Find where the given text appears and provide that cell's center as (x, y) coordinate. 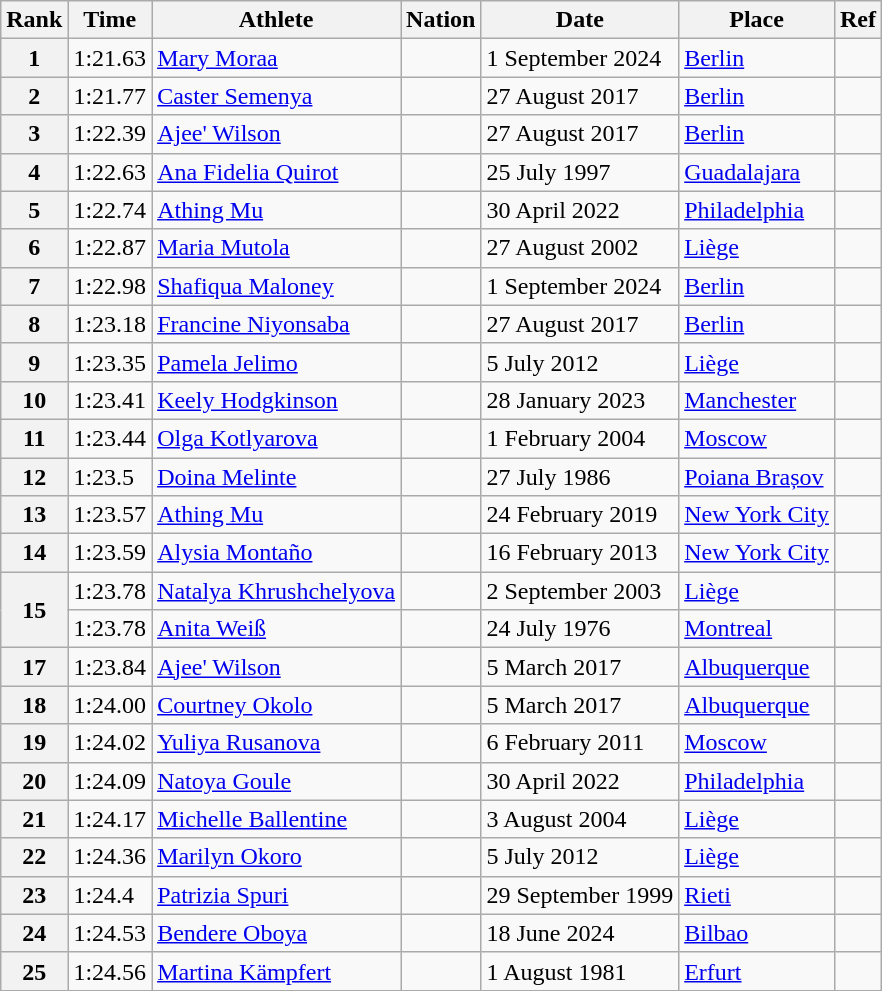
1:24.02 (110, 743)
22 (34, 857)
27 July 1986 (580, 477)
24 February 2019 (580, 515)
24 (34, 933)
4 (34, 172)
1:22.98 (110, 286)
1 February 2004 (580, 438)
Olga Kotlyarova (276, 438)
25 July 1997 (580, 172)
1:23.59 (110, 553)
1:23.44 (110, 438)
27 August 2002 (580, 248)
5 (34, 210)
19 (34, 743)
3 (34, 134)
11 (34, 438)
6 (34, 248)
Bilbao (757, 933)
1:22.63 (110, 172)
Ana Fidelia Quirot (276, 172)
Erfurt (757, 971)
6 February 2011 (580, 743)
Ref (858, 20)
Michelle Ballentine (276, 819)
Montreal (757, 629)
8 (34, 324)
Athlete (276, 20)
1:22.74 (110, 210)
Time (110, 20)
1:24.00 (110, 705)
21 (34, 819)
18 (34, 705)
1 August 1981 (580, 971)
Courtney Okolo (276, 705)
18 June 2024 (580, 933)
1:22.87 (110, 248)
Francine Niyonsaba (276, 324)
Poiana Brașov (757, 477)
1:22.39 (110, 134)
1:23.5 (110, 477)
Marilyn Okoro (276, 857)
1:23.35 (110, 362)
Anita Weiß (276, 629)
Date (580, 20)
1:24.17 (110, 819)
2 (34, 96)
Natoya Goule (276, 781)
1:23.57 (110, 515)
Alysia Montaño (276, 553)
3 August 2004 (580, 819)
16 February 2013 (580, 553)
Rieti (757, 895)
Guadalajara (757, 172)
2 September 2003 (580, 591)
Mary Moraa (276, 58)
Manchester (757, 400)
7 (34, 286)
1:24.56 (110, 971)
1 (34, 58)
Nation (441, 20)
1:24.53 (110, 933)
25 (34, 971)
1:23.18 (110, 324)
14 (34, 553)
13 (34, 515)
20 (34, 781)
1:24.09 (110, 781)
Patrizia Spuri (276, 895)
1:24.36 (110, 857)
Rank (34, 20)
10 (34, 400)
28 January 2023 (580, 400)
12 (34, 477)
Keely Hodgkinson (276, 400)
Natalya Khrushchelyova (276, 591)
24 July 1976 (580, 629)
Caster Semenya (276, 96)
1:24.4 (110, 895)
Place (757, 20)
Bendere Oboya (276, 933)
Doina Melinte (276, 477)
Maria Mutola (276, 248)
29 September 1999 (580, 895)
1:21.77 (110, 96)
15 (34, 610)
Pamela Jelimo (276, 362)
1:23.84 (110, 667)
Yuliya Rusanova (276, 743)
17 (34, 667)
9 (34, 362)
23 (34, 895)
Martina Kämpfert (276, 971)
1:23.41 (110, 400)
Shafiqua Maloney (276, 286)
1:21.63 (110, 58)
